Determine the (X, Y) coordinate at the center of the cell enclosing the given text.  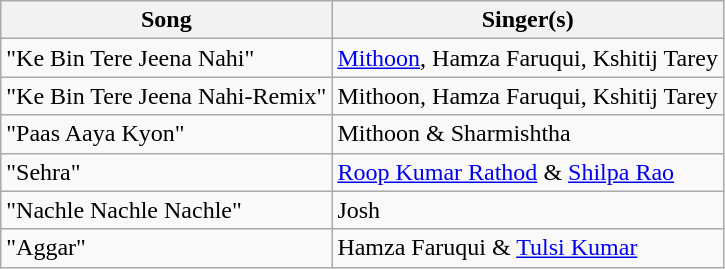
"Paas Aaya Kyon" (166, 134)
"Sehra" (166, 172)
"Ke Bin Tere Jeena Nahi" (166, 58)
Song (166, 20)
Singer(s) (528, 20)
Mithoon & Sharmishtha (528, 134)
"Nachle Nachle Nachle" (166, 210)
Hamza Faruqui & Tulsi Kumar (528, 248)
"Ke Bin Tere Jeena Nahi-Remix" (166, 96)
"Aggar" (166, 248)
Roop Kumar Rathod & Shilpa Rao (528, 172)
Josh (528, 210)
